For the text-containing cell, return its midpoint in [X, Y] coordinate format. 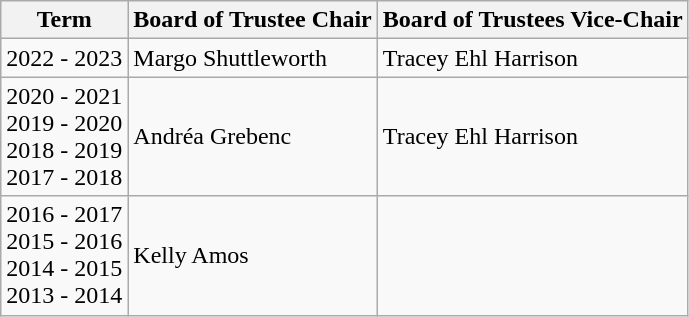
2020 - 20212019 - 20202018 - 20192017 - 2018 [64, 136]
Andréa Grebenc [252, 136]
Margo Shuttleworth [252, 58]
Kelly Amos [252, 256]
Board of Trustee Chair [252, 20]
2016 - 20172015 - 20162014 - 20152013 - 2014 [64, 256]
Board of Trustees Vice-Chair [532, 20]
Term [64, 20]
2022 - 2023 [64, 58]
